Output the (x, y) coordinate of the center of the cell containing the given text.  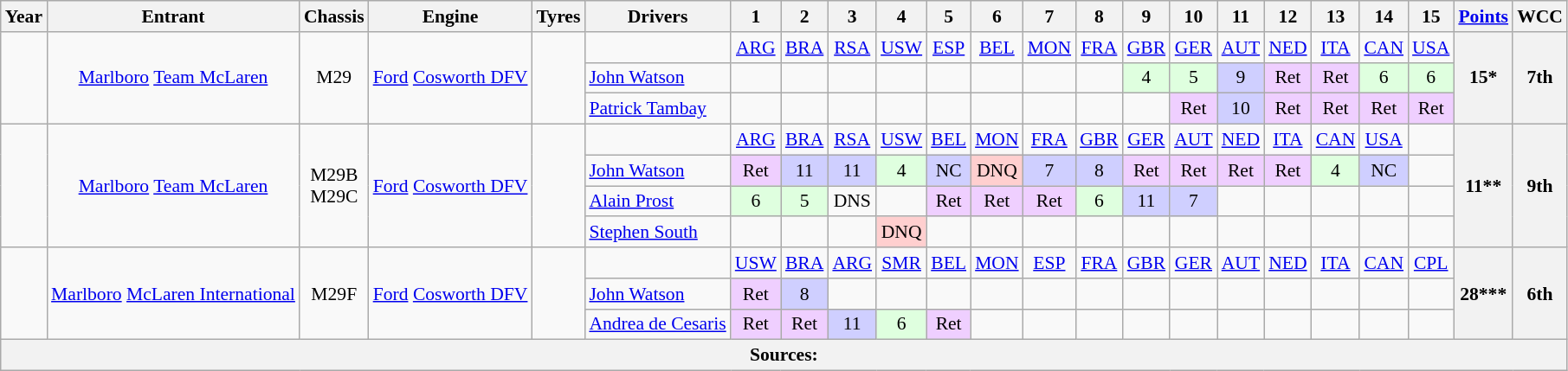
Andrea de Cesaris (657, 324)
1 (756, 16)
WCC (1539, 16)
M29F (334, 294)
Tyres (558, 16)
Alain Prost (657, 201)
15* (1483, 78)
6th (1539, 294)
SMR (901, 263)
28*** (1483, 294)
CPL (1430, 263)
3 (852, 16)
DNS (852, 201)
11** (1483, 186)
2 (805, 16)
Engine (450, 16)
Marlboro McLaren International (173, 294)
13 (1336, 16)
Entrant (173, 16)
Points (1483, 16)
Year (24, 16)
15 (1430, 16)
Chassis (334, 16)
M29BM29C (334, 186)
M29 (334, 78)
9th (1539, 186)
Stephen South (657, 233)
14 (1384, 16)
Patrick Tambay (657, 109)
Sources: (784, 355)
Drivers (657, 16)
12 (1287, 16)
7th (1539, 78)
